Capture the cell that displays the provided text and extract its (x, y) central coordinate. 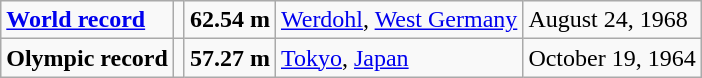
October 19, 1964 (612, 58)
62.54 m (230, 20)
August 24, 1968 (612, 20)
World record (88, 20)
Tokyo, Japan (398, 58)
57.27 m (230, 58)
Werdohl, West Germany (398, 20)
Olympic record (88, 58)
